Return (X, Y) of the center of cell containing provided text 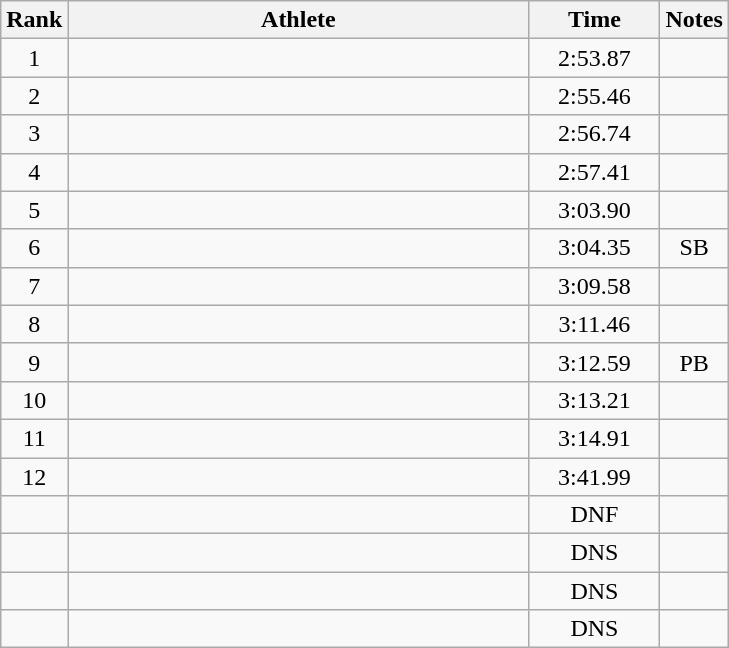
3:14.91 (594, 438)
2:53.87 (594, 58)
2 (34, 96)
3:03.90 (594, 210)
12 (34, 477)
Rank (34, 20)
8 (34, 324)
3 (34, 134)
Notes (694, 20)
PB (694, 362)
2:57.41 (594, 172)
4 (34, 172)
Athlete (298, 20)
2:56.74 (594, 134)
9 (34, 362)
1 (34, 58)
Time (594, 20)
11 (34, 438)
SB (694, 248)
3:04.35 (594, 248)
3:12.59 (594, 362)
10 (34, 400)
7 (34, 286)
3:09.58 (594, 286)
5 (34, 210)
3:41.99 (594, 477)
DNF (594, 515)
3:11.46 (594, 324)
6 (34, 248)
3:13.21 (594, 400)
2:55.46 (594, 96)
